For the text-containing cell, return its midpoint in [X, Y] coordinate format. 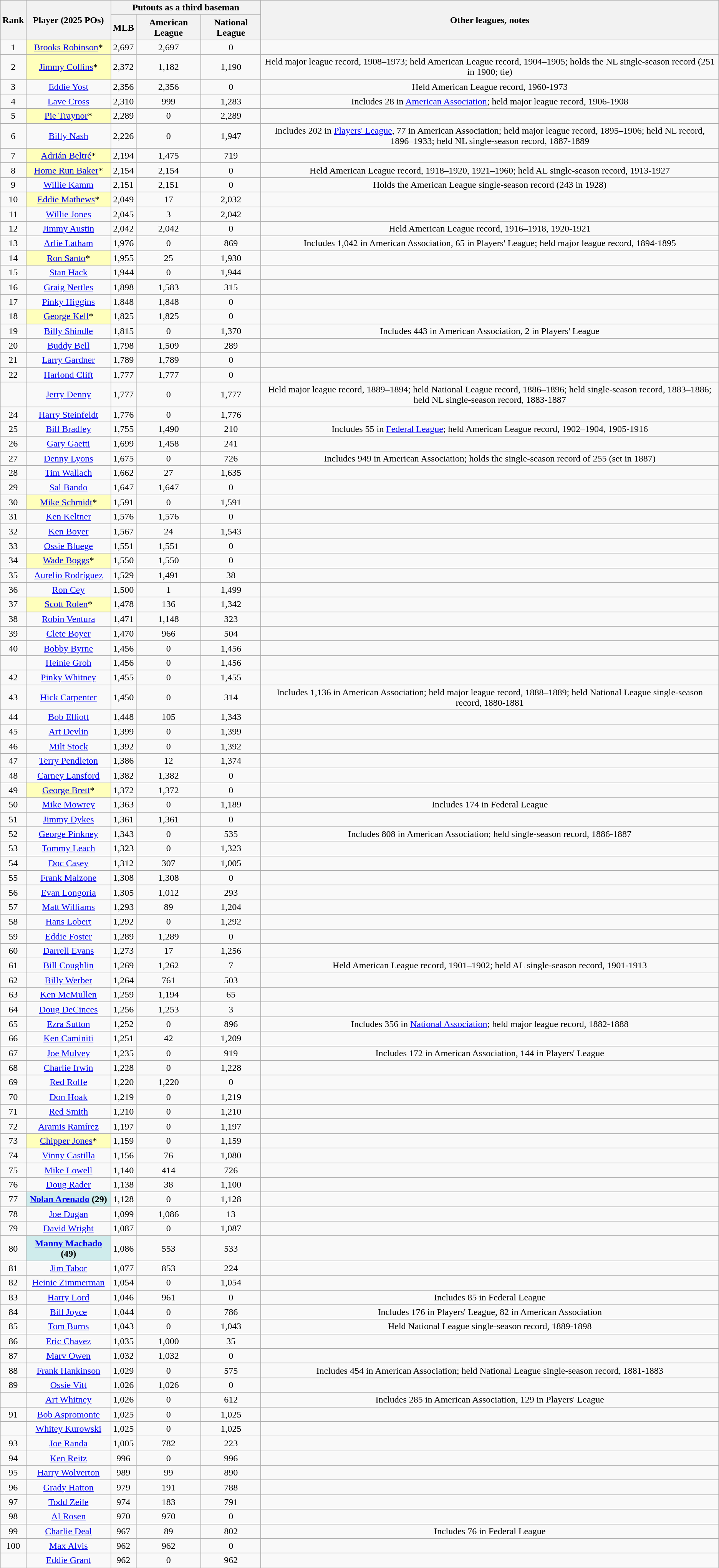
32 [13, 531]
Frank Malzone [68, 878]
1,273 [123, 951]
28 [13, 473]
Includes 174 in Federal League [490, 805]
Includes 176 in Players' League, 82 in American Association [490, 1312]
1,529 [123, 575]
Billy Werber [68, 980]
293 [231, 892]
999 [168, 101]
1,012 [168, 892]
Carney Lansford [68, 776]
323 [231, 619]
96 [13, 1487]
Bill Joyce [68, 1312]
307 [168, 863]
Includes 808 in American Association; held single-season record, 1886-1887 [490, 834]
1,490 [168, 429]
136 [168, 604]
Includes 949 in American Association; holds the single-season record of 255 (set in 1887) [490, 458]
782 [168, 1444]
43 [13, 697]
29 [13, 488]
16 [13, 287]
82 [13, 1283]
Ron Santo* [68, 258]
1,190 [231, 67]
Eddie Grant [68, 1560]
Held American League record, 1918–1920, 1921–1960; held AL single-season record, 1913-1927 [490, 170]
37 [13, 604]
2,045 [123, 214]
1,035 [123, 1341]
Milt Stock [68, 746]
961 [168, 1297]
1,235 [123, 1053]
Bob Aspromonte [68, 1414]
Holds the American League single-season record (243 in 1928) [490, 185]
Includes 28 in American Association; held major league record, 1906-1908 [490, 101]
Ossie Vitt [68, 1385]
9 [13, 185]
105 [168, 717]
Graig Nettles [68, 287]
Ken Caminiti [68, 1039]
Mike Mowrey [68, 805]
1,491 [168, 575]
890 [231, 1473]
241 [231, 443]
896 [231, 1024]
1,955 [123, 258]
74 [13, 1155]
1,312 [123, 863]
1,374 [231, 761]
Eddie Foster [68, 936]
Tim Wallach [68, 473]
Billy Nash [68, 136]
1,100 [231, 1185]
60 [13, 951]
Jimmy Collins* [68, 67]
69 [13, 1082]
40 [13, 648]
68 [13, 1068]
1,499 [231, 590]
31 [13, 517]
57 [13, 907]
55 [13, 878]
Includes 85 in Federal League [490, 1297]
6 [13, 136]
46 [13, 746]
1,386 [123, 761]
4 [13, 101]
47 [13, 761]
62 [13, 980]
Doug Rader [68, 1185]
974 [123, 1502]
71 [13, 1111]
26 [13, 443]
Terry Pendleton [68, 761]
1,898 [123, 287]
22 [13, 375]
1,029 [123, 1370]
Mike Lowell [68, 1170]
Ken Boyer [68, 531]
34 [13, 561]
1,189 [231, 805]
1,252 [123, 1024]
1,046 [123, 1297]
Includes 1,042 in American Association, 65 in Players' League; held major league record, 1894-1895 [490, 243]
Putouts as a third baseman [186, 8]
1,363 [123, 805]
Adrián Beltré* [68, 155]
Art Devlin [68, 732]
1,450 [123, 697]
MLB [123, 28]
791 [231, 1502]
Billy Shindle [68, 331]
Includes 454 in American Association; held National League single-season record, 1881-1883 [490, 1370]
Includes 443 in American Association, 2 in Players' League [490, 331]
80 [13, 1249]
Includes 1,136 in American Association; held major league record, 1888–1889; held National League single-season record, 1880-1881 [490, 697]
Matt Williams [68, 907]
Bobby Byrne [68, 648]
61 [13, 966]
Harlond Clift [68, 375]
Todd Zeile [68, 1502]
75 [13, 1170]
Charlie Deal [68, 1531]
73 [13, 1141]
1,470 [123, 633]
Hans Lobert [68, 921]
Jimmy Dykes [68, 819]
1,583 [168, 287]
2,194 [123, 155]
8 [13, 170]
97 [13, 1502]
Held American League record, 1960-1973 [490, 87]
100 [13, 1546]
Sal Bando [68, 488]
Red Smith [68, 1111]
2,372 [123, 67]
Manny Machado (49) [68, 1249]
Arlie Latham [68, 243]
1,543 [231, 531]
Rank [13, 20]
Charlie Irwin [68, 1068]
Gary Gaetti [68, 443]
53 [13, 849]
79 [13, 1229]
Ron Cey [68, 590]
1,662 [123, 473]
Jimmy Austin [68, 229]
719 [231, 155]
2,226 [123, 136]
Heinie Zimmerman [68, 1283]
Mike Schmidt* [68, 502]
Buddy Bell [68, 346]
Pie Traynor* [68, 116]
1,204 [231, 907]
Held American League record, 1901–1902; held AL single-season record, 1901-1913 [490, 966]
535 [231, 834]
Eric Chavez [68, 1341]
919 [231, 1053]
Harry Wolverton [68, 1473]
45 [13, 732]
Pinky Higgins [68, 302]
Includes 285 in American Association, 129 in Players' League [490, 1399]
1,458 [168, 443]
1,448 [123, 717]
1,798 [123, 346]
Brooks Robinson* [68, 47]
Marv Owen [68, 1356]
63 [13, 995]
44 [13, 717]
553 [168, 1249]
1,947 [231, 136]
1,044 [123, 1312]
Frank Hankinson [68, 1370]
575 [231, 1370]
Ken McMullen [68, 995]
612 [231, 1399]
1,509 [168, 346]
Player (2025 POs) [68, 20]
1,194 [168, 995]
Red Rolfe [68, 1082]
Bill Bradley [68, 429]
1,675 [123, 458]
Held National League single-season record, 1889-1898 [490, 1327]
1,815 [123, 331]
Ossie Bluege [68, 546]
91 [13, 1414]
1,370 [231, 331]
2,310 [123, 101]
14 [13, 258]
83 [13, 1297]
Darrell Evans [68, 951]
853 [168, 1268]
5 [13, 116]
761 [168, 980]
788 [231, 1487]
19 [13, 331]
Denny Lyons [68, 458]
Bill Coughlin [68, 966]
223 [231, 1444]
Willie Jones [68, 214]
Chipper Jones* [68, 1141]
1,138 [123, 1185]
1,080 [231, 1155]
39 [13, 633]
36 [13, 590]
786 [231, 1312]
Aramis Ramírez [68, 1126]
Pinky Whitney [68, 677]
Doc Casey [68, 863]
1,478 [123, 604]
95 [13, 1473]
869 [231, 243]
Tommy Leach [68, 849]
Vinny Castilla [68, 1155]
Lave Cross [68, 101]
George Brett* [68, 790]
52 [13, 834]
Tom Burns [68, 1327]
Heinie Groh [68, 663]
533 [231, 1249]
86 [13, 1341]
21 [13, 360]
Stan Hack [68, 273]
18 [13, 316]
Includes 76 in Federal League [490, 1531]
289 [231, 346]
1,140 [123, 1170]
Al Rosen [68, 1517]
Ken Reitz [68, 1458]
504 [231, 633]
Held American League record, 1916–1918, 1920-1921 [490, 229]
85 [13, 1327]
Evan Longoria [68, 892]
210 [231, 429]
56 [13, 892]
David Wright [68, 1229]
2,032 [231, 199]
11 [13, 214]
Bob Elliott [68, 717]
Ezra Sutton [68, 1024]
98 [13, 1517]
1,755 [123, 429]
Harry Lord [68, 1297]
Home Run Baker* [68, 170]
Grady Hatton [68, 1487]
2,049 [123, 199]
72 [13, 1126]
1,283 [231, 101]
64 [13, 1009]
967 [123, 1531]
1,253 [168, 1009]
50 [13, 805]
191 [168, 1487]
2 [13, 67]
1,099 [123, 1214]
American League [168, 28]
1,471 [123, 619]
Doug DeCinces [68, 1009]
Includes 356 in National Association; held major league record, 1882-1888 [490, 1024]
78 [13, 1214]
Wade Boggs* [68, 561]
20 [13, 346]
802 [231, 1531]
1,000 [168, 1341]
Harry Steinfeldt [68, 414]
1,930 [231, 258]
1,251 [123, 1039]
National League [231, 28]
67 [13, 1053]
51 [13, 819]
81 [13, 1268]
Max Alvis [68, 1546]
77 [13, 1199]
1,259 [123, 995]
1,500 [123, 590]
66 [13, 1039]
966 [168, 633]
Jerry Denny [68, 395]
1,077 [123, 1268]
Ken Keltner [68, 517]
315 [231, 287]
Includes 55 in Federal League; held American League record, 1902–1904, 1905-1916 [490, 429]
Art Whitney [68, 1399]
10 [13, 199]
Whitey Kurowski [68, 1429]
Don Hoak [68, 1097]
George Kell* [68, 316]
Clete Boyer [68, 633]
183 [168, 1502]
1,262 [168, 966]
414 [168, 1170]
Aurelio Rodríguez [68, 575]
1,148 [168, 619]
Nolan Arenado (29) [68, 1199]
1,342 [231, 604]
49 [13, 790]
1,567 [123, 531]
Larry Gardner [68, 360]
70 [13, 1097]
1,182 [168, 67]
54 [13, 863]
314 [231, 697]
58 [13, 921]
Joe Randa [68, 1444]
93 [13, 1444]
94 [13, 1458]
224 [231, 1268]
33 [13, 546]
George Pinkney [68, 834]
503 [231, 980]
1,209 [231, 1039]
48 [13, 776]
1,699 [123, 443]
Willie Kamm [68, 185]
1,156 [123, 1155]
979 [123, 1487]
1,635 [231, 473]
84 [13, 1312]
1,293 [123, 907]
Held major league record, 1908–1973; held American League record, 1904–1905; holds the NL single-season record (251 in 1900; tie) [490, 67]
989 [123, 1473]
Eddie Mathews* [68, 199]
87 [13, 1356]
1,976 [123, 243]
88 [13, 1370]
15 [13, 273]
30 [13, 502]
Hick Carpenter [68, 697]
1,305 [123, 892]
Eddie Yost [68, 87]
59 [13, 936]
Joe Mulvey [68, 1053]
Jim Tabor [68, 1268]
Robin Ventura [68, 619]
Other leagues, notes [490, 20]
1,264 [123, 980]
1,269 [123, 966]
Joe Dugan [68, 1214]
1,475 [168, 155]
Includes 172 in American Association, 144 in Players' League [490, 1053]
Scott Rolen* [68, 604]
